Scan for the cell matching the given text and deliver its [x, y] coordinate at center. 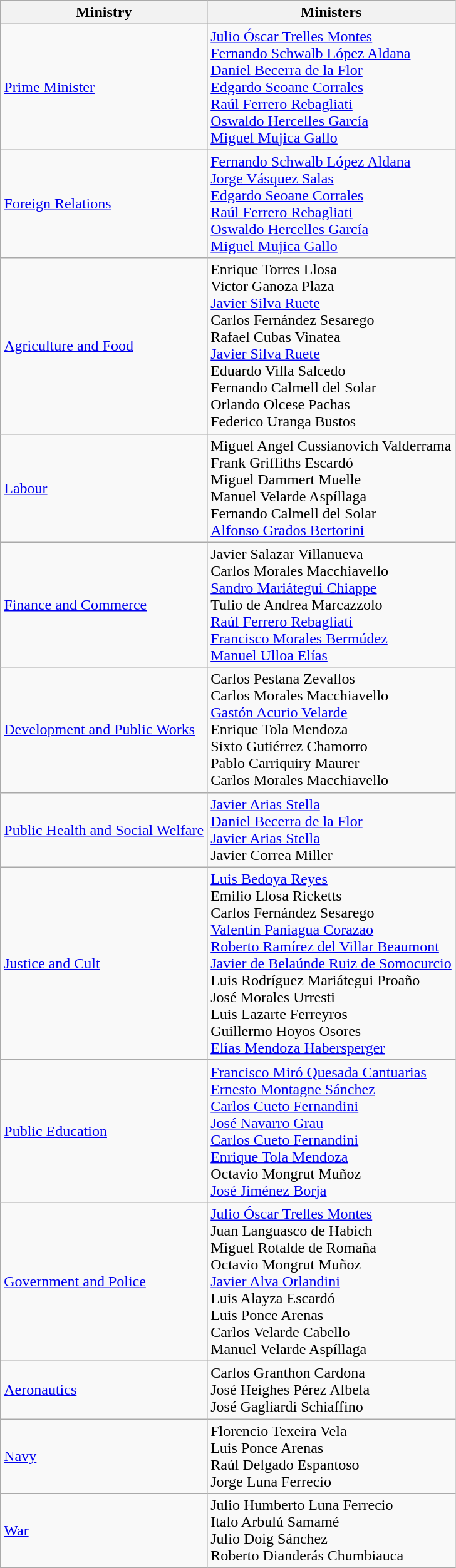
Justice and Cult [104, 963]
Public Health and Social Welfare [104, 830]
Foreign Relations [104, 204]
Agriculture and Food [104, 346]
Government and Police [104, 1281]
Prime Minister [104, 87]
Fernando Schwalb López AldanaJorge Vásquez SalasEdgardo Seoane CorralesRaúl Ferrero RebagliatiOswaldo Hercelles GarcíaMiguel Mujica Gallo [331, 204]
Aeronautics [104, 1390]
Ministers [331, 13]
Florencio Texeira VelaLuis Ponce ArenasRaúl Delgado EspantosoJorge Luna Ferrecio [331, 1456]
Development and Public Works [104, 730]
Ministry [104, 13]
Navy [104, 1456]
Finance and Commerce [104, 605]
Carlos Granthon CardonaJosé Heighes Pérez AlbelaJosé Gagliardi Schiaffino [331, 1390]
Public Education [104, 1130]
Javier Arias StellaDaniel Becerra de la FlorJavier Arias StellaJavier Correa Miller [331, 830]
Labour [104, 488]
War [104, 1531]
Julio Humberto Luna FerrecioItalo Arbulú SamaméJulio Doig SánchezRoberto Dianderás Chumbiauca [331, 1531]
